Capture the cell that displays the provided text and extract its [X, Y] central coordinate. 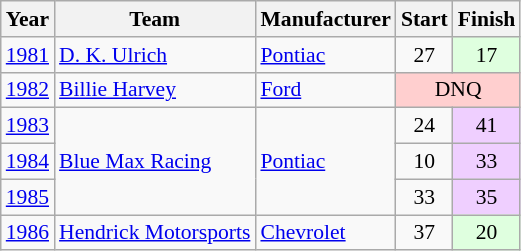
Team [154, 19]
Blue Max Racing [154, 162]
41 [487, 126]
Chevrolet [325, 233]
Manufacturer [325, 19]
24 [424, 126]
Year [28, 19]
Start [424, 19]
10 [424, 162]
1983 [28, 126]
20 [487, 233]
1986 [28, 233]
1982 [28, 90]
1981 [28, 55]
17 [487, 55]
Hendrick Motorsports [154, 233]
35 [487, 197]
27 [424, 55]
Finish [487, 19]
DNQ [458, 90]
1985 [28, 197]
D. K. Ulrich [154, 55]
1984 [28, 162]
37 [424, 233]
Billie Harvey [154, 90]
Ford [325, 90]
